Capture the cell that displays the provided text and extract its (x, y) central coordinate. 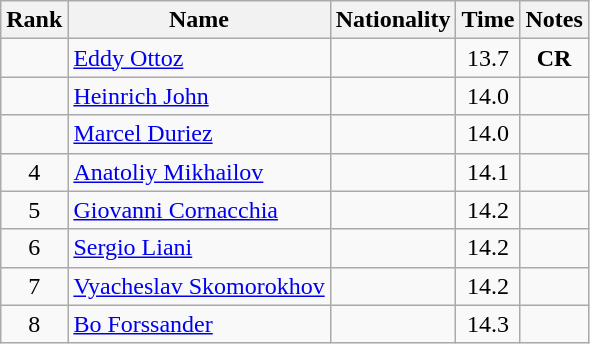
Anatoliy Mikhailov (199, 172)
Notes (554, 20)
8 (34, 324)
14.1 (488, 172)
Bo Forssander (199, 324)
Eddy Ottoz (199, 58)
4 (34, 172)
Name (199, 20)
13.7 (488, 58)
Rank (34, 20)
Vyacheslav Skomorokhov (199, 286)
5 (34, 210)
Giovanni Cornacchia (199, 210)
Sergio Liani (199, 248)
Time (488, 20)
14.3 (488, 324)
Marcel Duriez (199, 134)
CR (554, 58)
Nationality (393, 20)
6 (34, 248)
Heinrich John (199, 96)
7 (34, 286)
